Return (X, Y) of the center of cell containing provided text 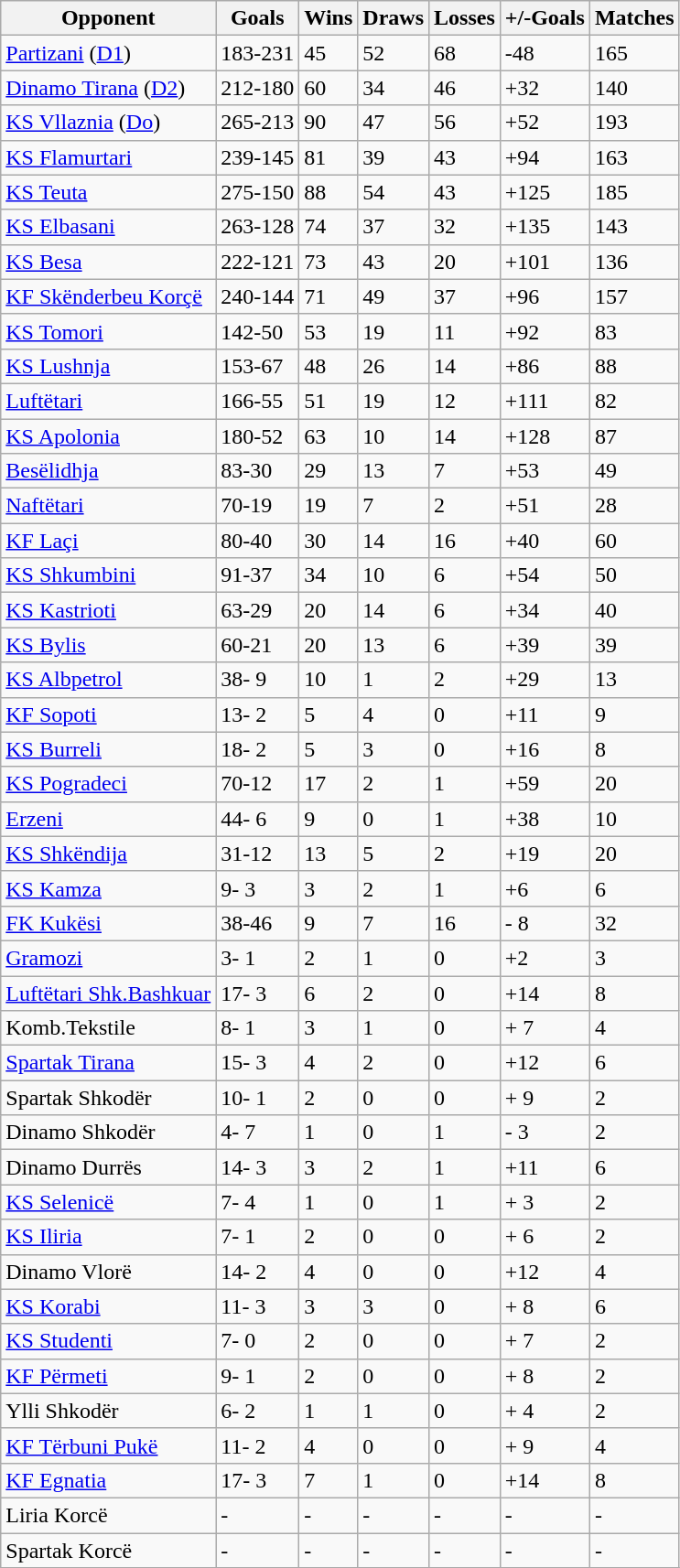
47 (394, 123)
KF Tërbuni Pukë (108, 1445)
KF Egnatia (108, 1480)
240-144 (258, 296)
54 (394, 192)
60-21 (258, 645)
31-12 (258, 854)
142-50 (258, 331)
7- 1 (258, 1237)
+29 (545, 680)
KS Pogradeci (108, 784)
KS Shkëndija (108, 854)
KS Tomori (108, 331)
KS Besa (108, 262)
+40 (545, 541)
KS Selenicë (108, 1202)
KS Iliria (108, 1237)
8- 1 (258, 1028)
143 (634, 227)
+ 3 (545, 1202)
KS Vllaznia (Do) (108, 123)
52 (394, 53)
80-40 (258, 541)
Komb.Tekstile (108, 1028)
81 (329, 157)
83 (634, 331)
Erzeni (108, 819)
+101 (545, 262)
- 8 (545, 923)
7- 4 (258, 1202)
KF Laçi (108, 541)
Spartak Korcë (108, 1551)
10- 1 (258, 1098)
Goals (258, 18)
265-213 (258, 123)
6- 2 (258, 1411)
KS Kamza (108, 888)
KF Sopoti (108, 714)
3- 1 (258, 958)
166-55 (258, 401)
+39 (545, 645)
KS Teuta (108, 192)
11- 3 (258, 1306)
68 (465, 53)
KS Bylis (108, 645)
Dinamo Shkodër (108, 1133)
14- 2 (258, 1272)
Dinamo Vlorë (108, 1272)
7- 0 (258, 1341)
11 (465, 331)
Draws (394, 18)
+51 (545, 506)
212-180 (258, 88)
- 3 (545, 1133)
Opponent (108, 18)
KS Albpetrol (108, 680)
+128 (545, 436)
263-128 (258, 227)
140 (634, 88)
KS Apolonia (108, 436)
KS Flamurtari (108, 157)
+125 (545, 192)
+/-Goals (545, 18)
185 (634, 192)
Spartak Tirana (108, 1063)
17 (329, 784)
Partizani (D1) (108, 53)
Dinamo Tirana (D2) (108, 88)
50 (634, 575)
29 (329, 471)
157 (634, 296)
Matches (634, 18)
KF Skënderbeu Korçë (108, 296)
82 (634, 401)
87 (634, 436)
KS Elbasani (108, 227)
Spartak Shkodër (108, 1098)
239-145 (258, 157)
KS Burreli (108, 749)
71 (329, 296)
KS Lushnja (108, 366)
+32 (545, 88)
+16 (545, 749)
45 (329, 53)
Luftëtari (108, 401)
74 (329, 227)
13- 2 (258, 714)
9- 1 (258, 1376)
193 (634, 123)
Losses (465, 18)
+86 (545, 366)
63 (329, 436)
+59 (545, 784)
Wins (329, 18)
KS Shkumbini (108, 575)
26 (394, 366)
163 (634, 157)
+111 (545, 401)
KF Përmeti (108, 1376)
91-37 (258, 575)
9- 3 (258, 888)
38-46 (258, 923)
Ylli Shkodër (108, 1411)
73 (329, 262)
11- 2 (258, 1445)
+54 (545, 575)
4- 7 (258, 1133)
136 (634, 262)
-48 (545, 53)
+ 4 (545, 1411)
165 (634, 53)
18- 2 (258, 749)
+38 (545, 819)
63-29 (258, 610)
12 (465, 401)
Besëlidhja (108, 471)
+2 (545, 958)
153-67 (258, 366)
KS Kastrioti (108, 610)
Dinamo Durrës (108, 1167)
Gramozi (108, 958)
44- 6 (258, 819)
53 (329, 331)
222-121 (258, 262)
Naftëtari (108, 506)
28 (634, 506)
Liria Korcë (108, 1515)
+96 (545, 296)
15- 3 (258, 1063)
+34 (545, 610)
FK Kukësi (108, 923)
14- 3 (258, 1167)
46 (465, 88)
40 (634, 610)
+19 (545, 854)
+ 6 (545, 1237)
180-52 (258, 436)
+92 (545, 331)
70-19 (258, 506)
38- 9 (258, 680)
+135 (545, 227)
51 (329, 401)
48 (329, 366)
+52 (545, 123)
KS Korabi (108, 1306)
183-231 (258, 53)
+94 (545, 157)
Luftëtari Shk.Bashkuar (108, 993)
56 (465, 123)
275-150 (258, 192)
90 (329, 123)
KS Studenti (108, 1341)
70-12 (258, 784)
+6 (545, 888)
30 (329, 541)
83-30 (258, 471)
+53 (545, 471)
